Scan for the cell matching the given text and deliver its (X, Y) coordinate at center. 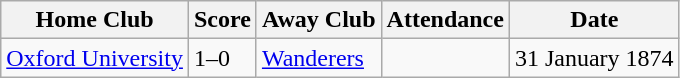
31 January 1874 (594, 58)
Date (594, 20)
Wanderers (318, 58)
1–0 (222, 58)
Oxford University (95, 58)
Attendance (445, 20)
Score (222, 20)
Away Club (318, 20)
Home Club (95, 20)
